From the cell containing the given text, extract its center point as [X, Y] coordinate. 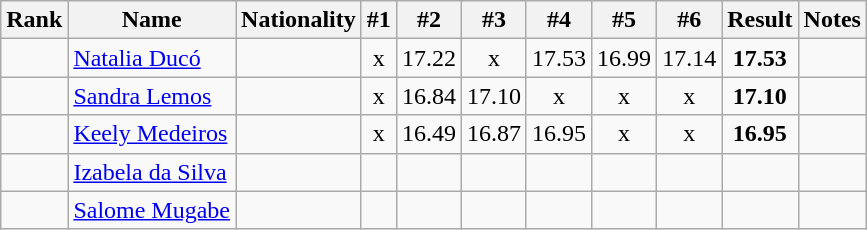
Name [152, 20]
Keely Medeiros [152, 134]
#1 [378, 20]
Notes [832, 20]
17.22 [428, 58]
16.99 [624, 58]
16.84 [428, 96]
Nationality [299, 20]
#5 [624, 20]
Rank [34, 20]
#4 [558, 20]
16.49 [428, 134]
16.87 [494, 134]
Sandra Lemos [152, 96]
#3 [494, 20]
#6 [690, 20]
#2 [428, 20]
Izabela da Silva [152, 172]
Result [760, 20]
Natalia Ducó [152, 58]
17.14 [690, 58]
Salome Mugabe [152, 210]
